Scan for the cell matching the given text and deliver its (x, y) coordinate at center. 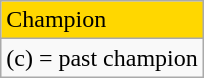
(c) = past champion (102, 58)
Champion (102, 20)
